Provide the [X, Y] coordinate of the cell's center where the given text is located.  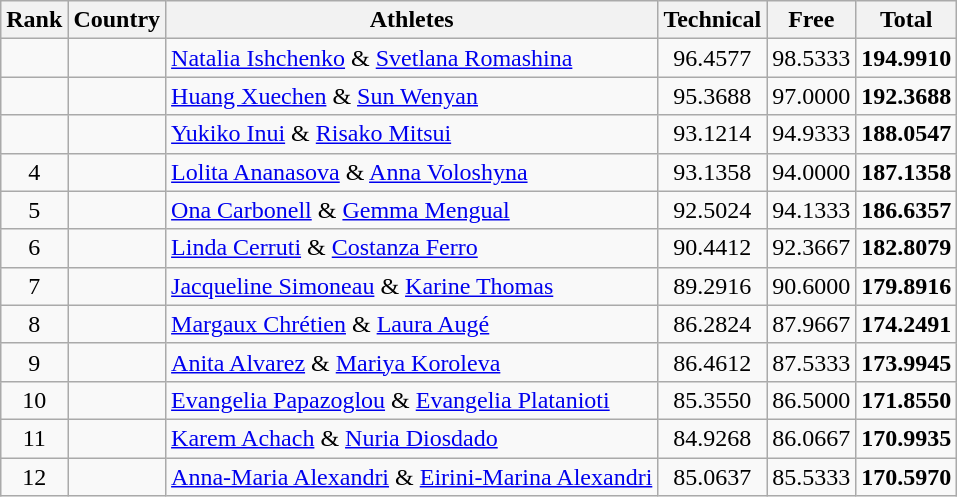
90.4412 [712, 248]
Margaux Chrétien & Laura Augé [412, 324]
86.0667 [812, 438]
90.6000 [812, 286]
85.3550 [712, 400]
92.3667 [812, 248]
86.4612 [712, 362]
Huang Xuechen & Sun Wenyan [412, 96]
173.9945 [906, 362]
Technical [712, 20]
10 [34, 400]
94.0000 [812, 172]
Jacqueline Simoneau & Karine Thomas [412, 286]
86.2824 [712, 324]
170.5970 [906, 477]
Lolita Ananasova & Anna Voloshyna [412, 172]
12 [34, 477]
96.4577 [712, 58]
Evangelia Papazoglou & Evangelia Platanioti [412, 400]
Anna-Maria Alexandri & Eirini-Marina Alexandri [412, 477]
87.9667 [812, 324]
187.1358 [906, 172]
84.9268 [712, 438]
92.5024 [712, 210]
4 [34, 172]
194.9910 [906, 58]
85.0637 [712, 477]
86.5000 [812, 400]
9 [34, 362]
Natalia Ishchenko & Svetlana Romashina [412, 58]
93.1214 [712, 134]
8 [34, 324]
192.3688 [906, 96]
Karem Achach & Nuria Diosdado [412, 438]
94.9333 [812, 134]
Total [906, 20]
Ona Carbonell & Gemma Mengual [412, 210]
11 [34, 438]
170.9935 [906, 438]
Free [812, 20]
98.5333 [812, 58]
Anita Alvarez & Mariya Koroleva [412, 362]
182.8079 [906, 248]
7 [34, 286]
87.5333 [812, 362]
89.2916 [712, 286]
174.2491 [906, 324]
186.6357 [906, 210]
179.8916 [906, 286]
Rank [34, 20]
95.3688 [712, 96]
Yukiko Inui & Risako Mitsui [412, 134]
188.0547 [906, 134]
5 [34, 210]
Country [117, 20]
Linda Cerruti & Costanza Ferro [412, 248]
97.0000 [812, 96]
Athletes [412, 20]
93.1358 [712, 172]
6 [34, 248]
171.8550 [906, 400]
94.1333 [812, 210]
85.5333 [812, 477]
